Identify which cell holds the provided text, then report its [x, y] central coordinate. 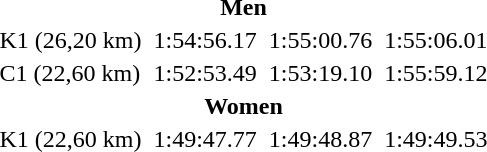
1:53:19.10 [320, 73]
1:52:53.49 [205, 73]
1:54:56.17 [205, 40]
1:55:00.76 [320, 40]
